Capture the cell that displays the provided text and extract its [x, y] central coordinate. 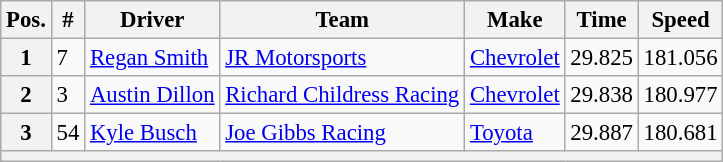
29.887 [602, 133]
7 [68, 58]
JR Motorsports [342, 58]
180.681 [680, 133]
Joe Gibbs Racing [342, 133]
54 [68, 133]
Toyota [515, 133]
Austin Dillon [152, 95]
Speed [680, 20]
Time [602, 20]
Make [515, 20]
29.825 [602, 58]
181.056 [680, 58]
# [68, 20]
29.838 [602, 95]
Driver [152, 20]
Team [342, 20]
Kyle Busch [152, 133]
2 [26, 95]
Pos. [26, 20]
Regan Smith [152, 58]
1 [26, 58]
180.977 [680, 95]
Richard Childress Racing [342, 95]
